Pinpoint the cell where the given text exists, returning its [X, Y] midpoint coordinate. 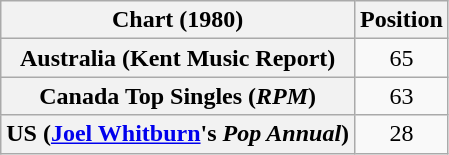
Canada Top Singles (RPM) [178, 96]
28 [402, 134]
Chart (1980) [178, 20]
65 [402, 58]
Australia (Kent Music Report) [178, 58]
Position [402, 20]
63 [402, 96]
US (Joel Whitburn's Pop Annual) [178, 134]
